Identify which cell holds the provided text, then report its [x, y] central coordinate. 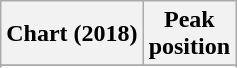
Chart (2018) [72, 34]
Peakposition [189, 34]
